Return the [X, Y] coordinate for the center point of the cell that contains the specified text.  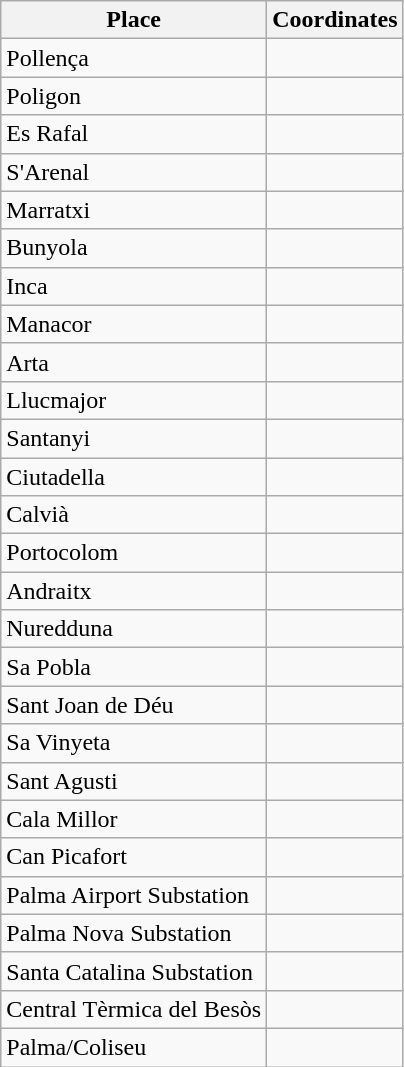
Sa Vinyeta [134, 743]
Calvià [134, 515]
Palma Airport Substation [134, 895]
Llucmajor [134, 400]
Portocolom [134, 553]
Sant Joan de Déu [134, 705]
Central Tèrmica del Besòs [134, 1009]
Sa Pobla [134, 667]
Manacor [134, 324]
Poligon [134, 96]
Marratxi [134, 210]
Santanyi [134, 438]
Inca [134, 286]
Cala Millor [134, 819]
Sant Agusti [134, 781]
Can Picafort [134, 857]
Santa Catalina Substation [134, 971]
Place [134, 20]
Bunyola [134, 248]
Arta [134, 362]
S'Arenal [134, 172]
Palma Nova Substation [134, 933]
Nuredduna [134, 629]
Ciutadella [134, 477]
Coordinates [335, 20]
Palma/Coliseu [134, 1047]
Andraitx [134, 591]
Es Rafal [134, 134]
Pollença [134, 58]
